Extract the (x, y) coordinate from the center of the cell holding the provided text.  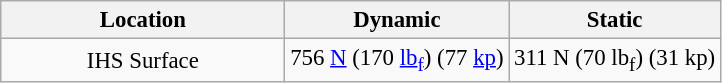
311 N (70 lbf) (31 kp) (615, 61)
756 N (170 lbf) (77 kp) (397, 61)
Static (615, 20)
IHS Surface (143, 61)
Dynamic (397, 20)
Location (143, 20)
